Output the [x, y] coordinate of the center of the cell containing the given text.  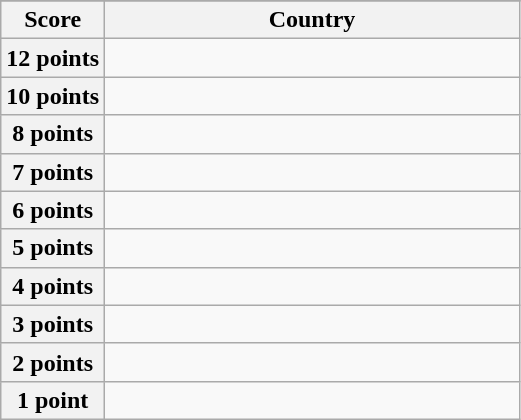
2 points [53, 362]
10 points [53, 96]
5 points [53, 248]
Country [312, 20]
8 points [53, 134]
7 points [53, 172]
4 points [53, 286]
1 point [53, 400]
3 points [53, 324]
6 points [53, 210]
12 points [53, 58]
Score [53, 20]
